Return the [X, Y] coordinate for the center point of the cell that contains the specified text.  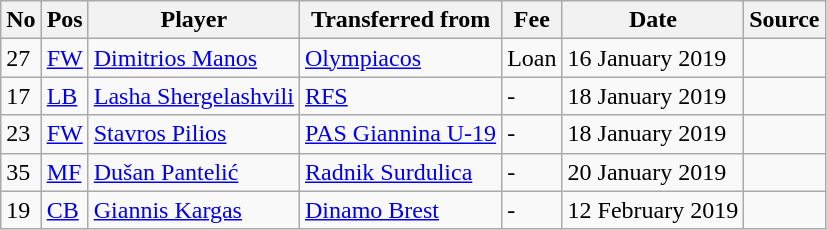
Giannis Kargas [194, 210]
MF [64, 172]
16 January 2019 [653, 58]
20 January 2019 [653, 172]
12 February 2019 [653, 210]
LB [64, 96]
Source [784, 20]
23 [21, 134]
Pos [64, 20]
CB [64, 210]
Player [194, 20]
Dinamo Brest [400, 210]
Transferred from [400, 20]
RFS [400, 96]
Fee [532, 20]
Stavros Pilios [194, 134]
17 [21, 96]
Olympiacos [400, 58]
35 [21, 172]
27 [21, 58]
Dimitrios Manos [194, 58]
19 [21, 210]
PAS Giannina U-19 [400, 134]
Date [653, 20]
Lasha Shergelashvili [194, 96]
Radnik Surdulica [400, 172]
No [21, 20]
Loan [532, 58]
Dušan Pantelić [194, 172]
